Search for the cell housing the specified text and yield its [x, y] center coordinate. 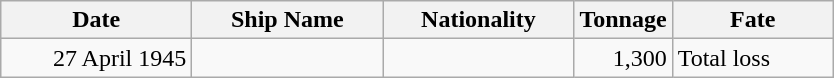
Nationality [478, 20]
Total loss [752, 58]
Ship Name [288, 20]
Fate [752, 20]
1,300 [623, 58]
Date [96, 20]
27 April 1945 [96, 58]
Tonnage [623, 20]
